Determine the (X, Y) coordinate at the center of the cell enclosing the given text.  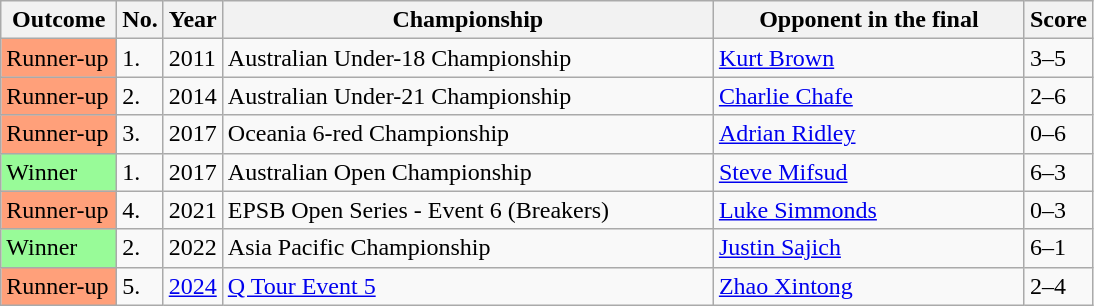
No. (140, 20)
Score (1058, 20)
6–3 (1058, 172)
0–6 (1058, 134)
2022 (192, 248)
2021 (192, 210)
Australian Open Championship (468, 172)
Adrian Ridley (868, 134)
Kurt Brown (868, 58)
Zhao Xintong (868, 286)
EPSB Open Series - Event 6 (Breakers) (468, 210)
2–4 (1058, 286)
Charlie Chafe (868, 96)
Asia Pacific Championship (468, 248)
3–5 (1058, 58)
Australian Under-18 Championship (468, 58)
Steve Mifsud (868, 172)
Opponent in the final (868, 20)
2024 (192, 286)
Luke Simmonds (868, 210)
4. (140, 210)
Australian Under-21 Championship (468, 96)
2011 (192, 58)
2014 (192, 96)
Outcome (59, 20)
Q Tour Event 5 (468, 286)
3. (140, 134)
Justin Sajich (868, 248)
Championship (468, 20)
5. (140, 286)
Year (192, 20)
Oceania 6-red Championship (468, 134)
6–1 (1058, 248)
0–3 (1058, 210)
2–6 (1058, 96)
